Pinpoint the cell where the given text exists, returning its [x, y] midpoint coordinate. 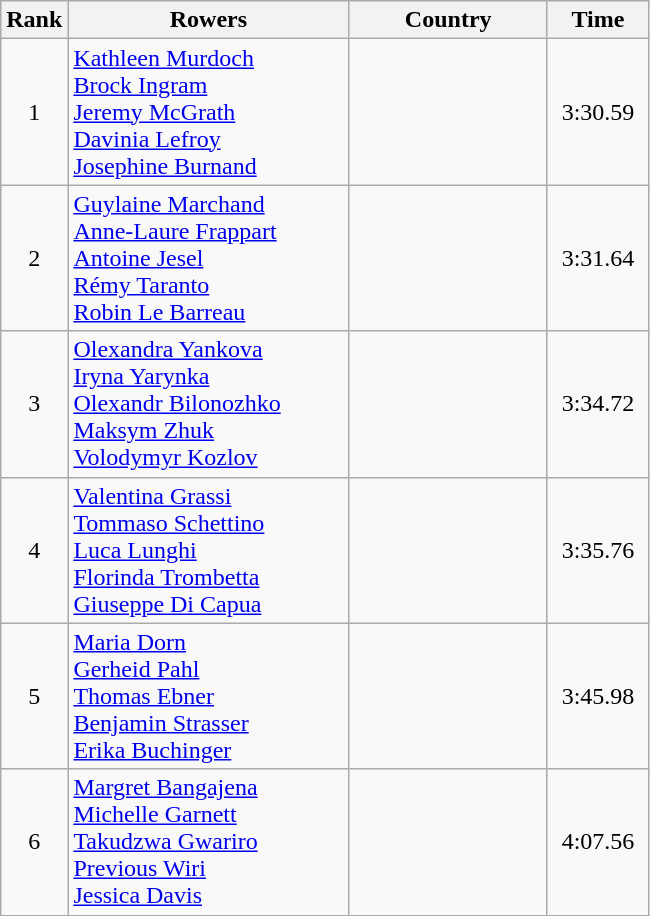
Olexandra YankovaIryna YarynkaOlexandr BilonozhkoMaksym ZhukVolodymyr Kozlov [208, 404]
3:34.72 [598, 404]
3:35.76 [598, 550]
Country [448, 20]
3:45.98 [598, 696]
3 [34, 404]
Valentina GrassiTommaso SchettinoLuca LunghiFlorinda TrombettaGiuseppe Di Capua [208, 550]
Margret BangajenaMichelle GarnettTakudzwa GwariroPrevious WiriJessica Davis [208, 842]
Time [598, 20]
Rank [34, 20]
4:07.56 [598, 842]
3:31.64 [598, 258]
6 [34, 842]
Rowers [208, 20]
5 [34, 696]
2 [34, 258]
Maria DornGerheid PahlThomas EbnerBenjamin StrasserErika Buchinger [208, 696]
Kathleen MurdochBrock IngramJeremy McGrathDavinia LefroyJosephine Burnand [208, 112]
1 [34, 112]
3:30.59 [598, 112]
Guylaine MarchandAnne-Laure FrappartAntoine JeselRémy TarantoRobin Le Barreau [208, 258]
4 [34, 550]
